Return [X, Y] of the center of cell containing provided text 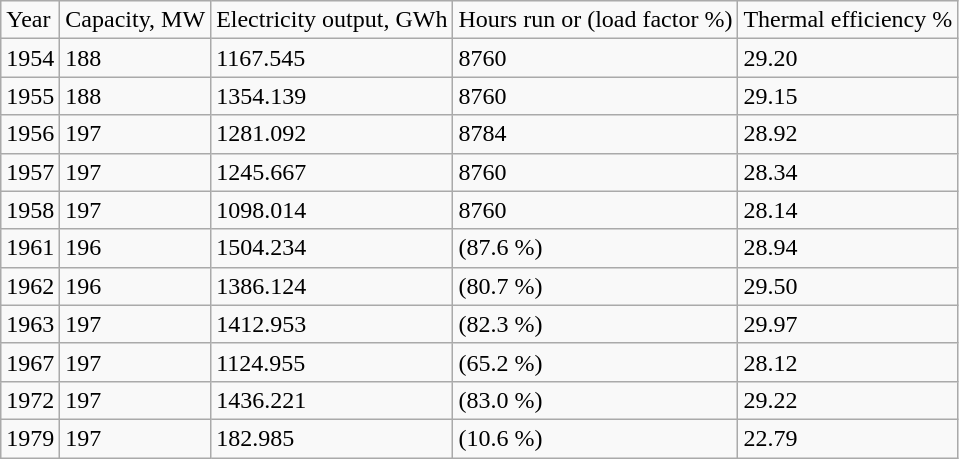
1124.955 [332, 362]
Capacity, MW [136, 20]
1386.124 [332, 286]
1963 [30, 324]
29.22 [848, 400]
1972 [30, 400]
1956 [30, 134]
28.34 [848, 172]
1354.139 [332, 96]
(80.7 %) [596, 286]
29.20 [848, 58]
182.985 [332, 438]
28.12 [848, 362]
Year [30, 20]
1098.014 [332, 210]
1962 [30, 286]
1957 [30, 172]
1967 [30, 362]
1245.667 [332, 172]
(82.3 %) [596, 324]
8784 [596, 134]
(65.2 %) [596, 362]
Electricity output, GWh [332, 20]
28.92 [848, 134]
29.50 [848, 286]
29.15 [848, 96]
(83.0 %) [596, 400]
(87.6 %) [596, 248]
1955 [30, 96]
28.14 [848, 210]
1961 [30, 248]
22.79 [848, 438]
Thermal efficiency % [848, 20]
1436.221 [332, 400]
29.97 [848, 324]
1412.953 [332, 324]
Hours run or (load factor %) [596, 20]
28.94 [848, 248]
1958 [30, 210]
1504.234 [332, 248]
(10.6 %) [596, 438]
1281.092 [332, 134]
1167.545 [332, 58]
1979 [30, 438]
1954 [30, 58]
